For the text-containing cell, return its midpoint in (X, Y) coordinate format. 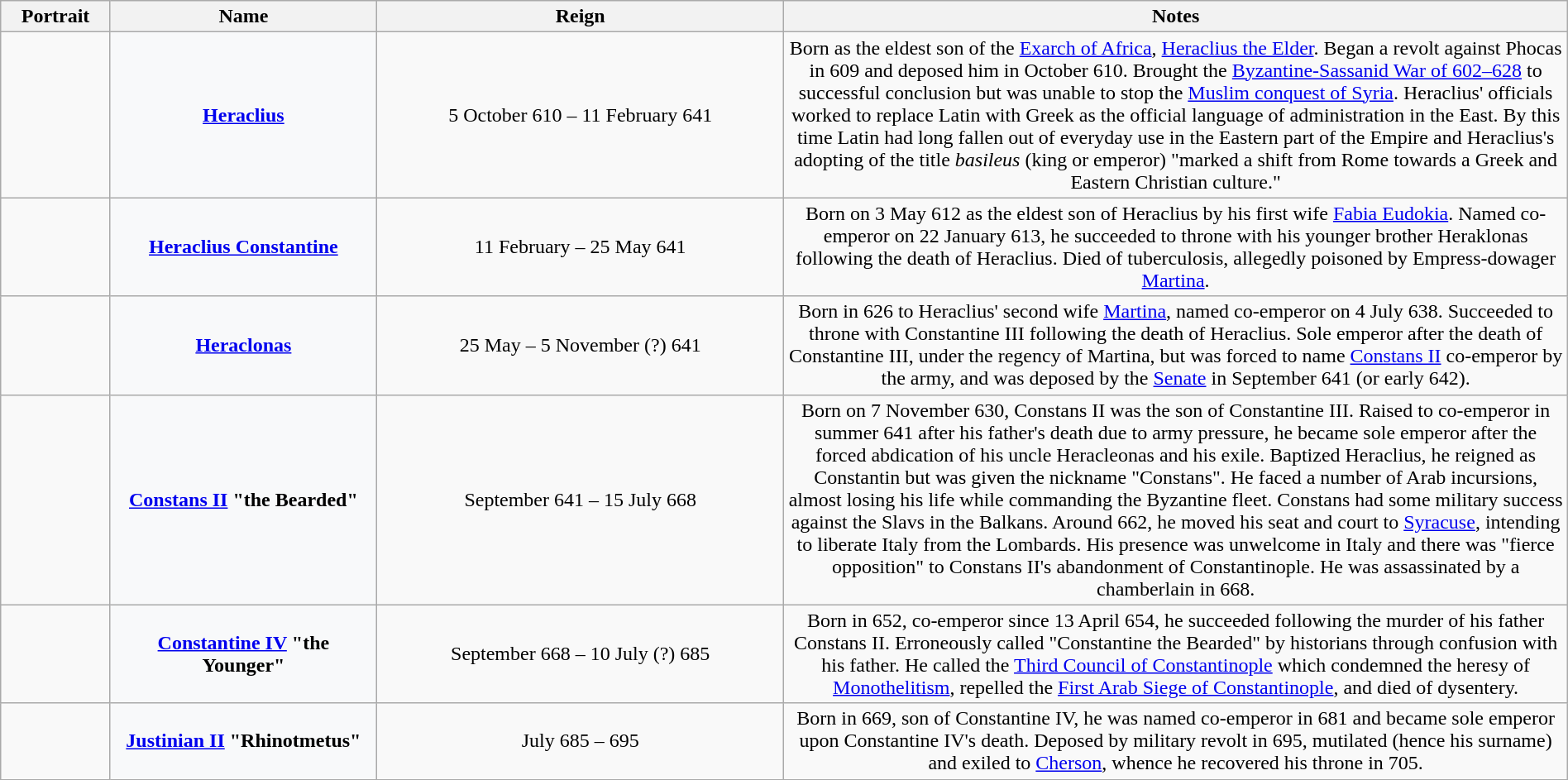
Heraclonas (243, 346)
September 668 – 10 July (?) 685 (581, 653)
Constans II "the Bearded" (243, 500)
Portrait (56, 17)
Notes (1176, 17)
25 May – 5 November (?) 641 (581, 346)
Constantine IV "the Younger" (243, 653)
Heraclius (243, 115)
Name (243, 17)
Heraclius Constantine (243, 246)
July 685 – 695 (581, 741)
Reign (581, 17)
September 641 – 15 July 668 (581, 500)
Justinian II "Rhinotmetus" (243, 741)
11 February – 25 May 641 (581, 246)
5 October 610 – 11 February 641 (581, 115)
